Identify which cell holds the provided text, then report its [x, y] central coordinate. 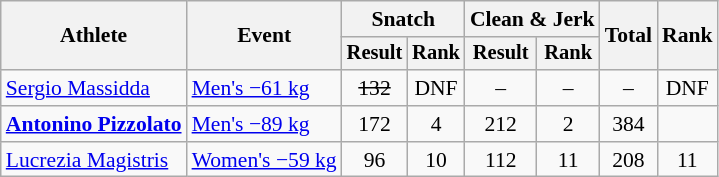
Men's −61 kg [264, 88]
Snatch [404, 19]
Antonino Pizzolato [94, 124]
Sergio Massidda [94, 88]
Clean & Jerk [532, 19]
132 [375, 88]
Men's −89 kg [264, 124]
Athlete [94, 36]
2 [568, 124]
Event [264, 36]
Total [628, 36]
172 [375, 124]
4 [436, 124]
384 [628, 124]
212 [501, 124]
